Search for the cell housing the specified text and yield its (X, Y) center coordinate. 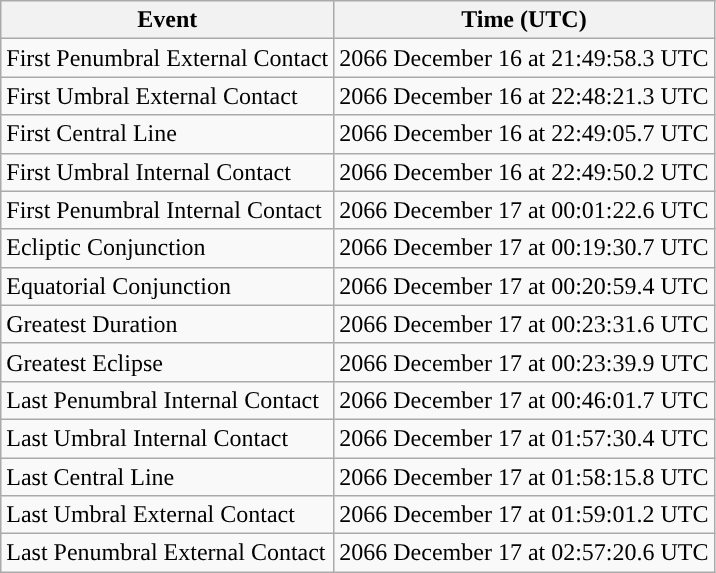
First Penumbral External Contact (168, 58)
Greatest Duration (168, 324)
2066 December 17 at 00:23:39.9 UTC (524, 362)
Last Umbral Internal Contact (168, 438)
Equatorial Conjunction (168, 286)
2066 December 16 at 21:49:58.3 UTC (524, 58)
2066 December 16 at 22:49:05.7 UTC (524, 134)
2066 December 17 at 02:57:20.6 UTC (524, 553)
2066 December 17 at 00:23:31.6 UTC (524, 324)
Last Umbral External Contact (168, 515)
Time (UTC) (524, 20)
Greatest Eclipse (168, 362)
2066 December 17 at 01:59:01.2 UTC (524, 515)
First Umbral External Contact (168, 96)
2066 December 17 at 00:20:59.4 UTC (524, 286)
2066 December 17 at 00:46:01.7 UTC (524, 400)
Last Central Line (168, 477)
Last Penumbral External Contact (168, 553)
Ecliptic Conjunction (168, 248)
2066 December 17 at 00:19:30.7 UTC (524, 248)
2066 December 17 at 01:58:15.8 UTC (524, 477)
2066 December 16 at 22:49:50.2 UTC (524, 172)
First Umbral Internal Contact (168, 172)
Event (168, 20)
First Central Line (168, 134)
First Penumbral Internal Contact (168, 210)
2066 December 17 at 00:01:22.6 UTC (524, 210)
Last Penumbral Internal Contact (168, 400)
2066 December 17 at 01:57:30.4 UTC (524, 438)
2066 December 16 at 22:48:21.3 UTC (524, 96)
